Capture the cell that displays the provided text and extract its (X, Y) central coordinate. 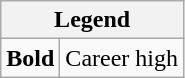
Bold (30, 58)
Legend (92, 20)
Career high (122, 58)
